Locate the cell with the specified text and output its [x, y] center coordinate. 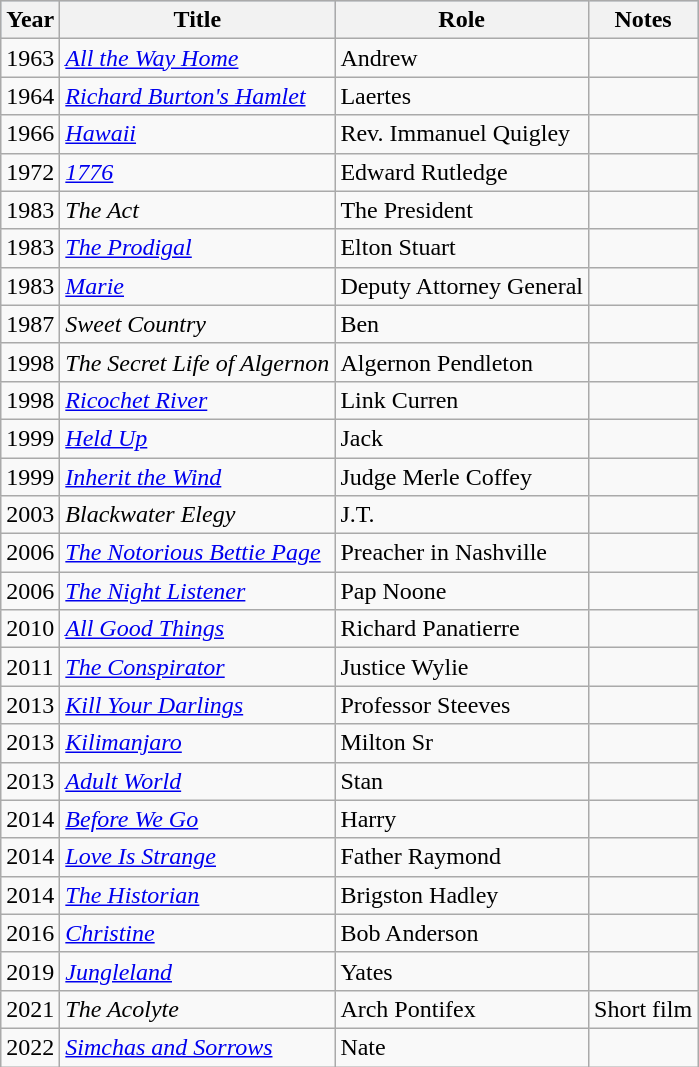
Richard Burton's Hamlet [198, 96]
Edward Rutledge [462, 172]
Nate [462, 1047]
Held Up [198, 438]
Jack [462, 438]
2016 [30, 933]
1972 [30, 172]
1776 [198, 172]
Richard Panatierre [462, 629]
Milton Sr [462, 743]
Before We Go [198, 819]
Bob Anderson [462, 933]
1964 [30, 96]
Inherit the Wind [198, 477]
The Notorious Bettie Page [198, 553]
Justice Wylie [462, 667]
Elton Stuart [462, 248]
Professor Steeves [462, 705]
2010 [30, 629]
Sweet Country [198, 324]
All Good Things [198, 629]
2022 [30, 1047]
Marie [198, 286]
2003 [30, 515]
Kilimanjaro [198, 743]
Ricochet River [198, 400]
Love Is Strange [198, 857]
Laertes [462, 96]
Yates [462, 971]
Notes [644, 20]
Hawaii [198, 134]
Harry [462, 819]
The President [462, 210]
Adult World [198, 781]
Andrew [462, 58]
Ben [462, 324]
The Act [198, 210]
Christine [198, 933]
1963 [30, 58]
Father Raymond [462, 857]
Role [462, 20]
Simchas and Sorrows [198, 1047]
Preacher in Nashville [462, 553]
The Secret Life of Algernon [198, 362]
Link Curren [462, 400]
J.T. [462, 515]
Pap Noone [462, 591]
2019 [30, 971]
The Historian [198, 895]
Year [30, 20]
The Acolyte [198, 1009]
The Conspirator [198, 667]
1987 [30, 324]
Arch Pontifex [462, 1009]
2011 [30, 667]
The Prodigal [198, 248]
Jungleland [198, 971]
Rev. Immanuel Quigley [462, 134]
Algernon Pendleton [462, 362]
All the Way Home [198, 58]
Judge Merle Coffey [462, 477]
1966 [30, 134]
Short film [644, 1009]
Kill Your Darlings [198, 705]
Deputy Attorney General [462, 286]
Title [198, 20]
The Night Listener [198, 591]
Blackwater Elegy [198, 515]
Stan [462, 781]
Brigston Hadley [462, 895]
2021 [30, 1009]
